Output the [X, Y] coordinate of the center of the cell containing the given text.  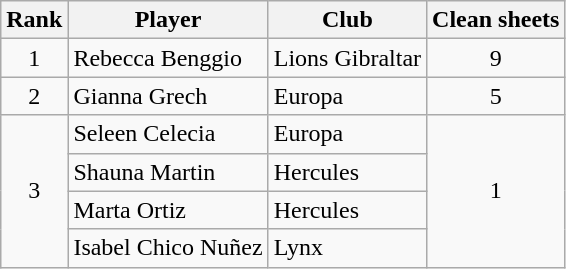
Clean sheets [496, 20]
Marta Ortiz [168, 210]
3 [34, 191]
Isabel Chico Nuñez [168, 248]
Seleen Celecia [168, 134]
Rebecca Benggio [168, 58]
Lions Gibraltar [347, 58]
Player [168, 20]
Lynx [347, 248]
Rank [34, 20]
Shauna Martin [168, 172]
Gianna Grech [168, 96]
9 [496, 58]
Club [347, 20]
5 [496, 96]
2 [34, 96]
